Detect which cell encompasses the target text, then output its (X, Y) center coordinate. 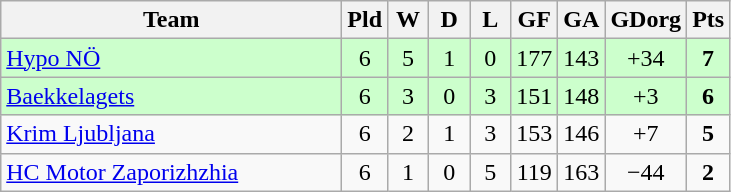
W (408, 20)
148 (582, 96)
119 (534, 172)
L (490, 20)
GF (534, 20)
177 (534, 58)
D (450, 20)
151 (534, 96)
GA (582, 20)
GDorg (646, 20)
HC Motor Zaporizhzhia (172, 172)
Pld (365, 20)
+3 (646, 96)
Krim Ljubljana (172, 134)
Team (172, 20)
Baekkelagets (172, 96)
7 (708, 58)
146 (582, 134)
Hypo NÖ (172, 58)
+7 (646, 134)
+34 (646, 58)
−44 (646, 172)
163 (582, 172)
Pts (708, 20)
153 (534, 134)
143 (582, 58)
